Pinpoint the cell where the given text exists, returning its [x, y] midpoint coordinate. 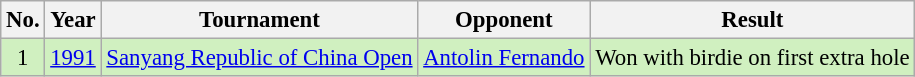
Year [73, 20]
Sanyang Republic of China Open [260, 58]
1991 [73, 58]
Won with birdie on first extra hole [752, 58]
No. [23, 20]
Tournament [260, 20]
1 [23, 58]
Antolin Fernando [504, 58]
Opponent [504, 20]
Result [752, 20]
